Pinpoint the cell where the given text exists, returning its [x, y] midpoint coordinate. 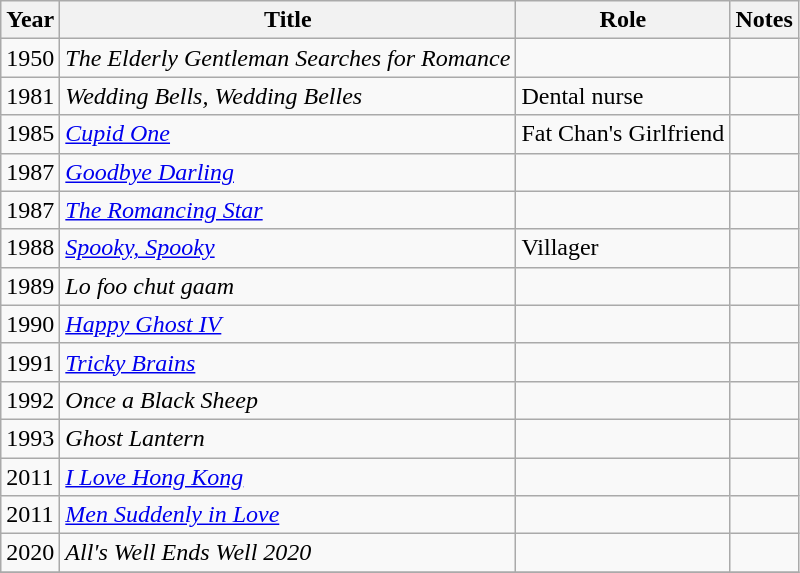
Year [30, 20]
1990 [30, 324]
Wedding Bells, Wedding Belles [288, 96]
Title [288, 20]
All's Well Ends Well 2020 [288, 553]
1988 [30, 248]
Once a Black Sheep [288, 400]
1992 [30, 400]
The Elderly Gentleman Searches for Romance [288, 58]
Role [623, 20]
Lo foo chut gaam [288, 286]
Ghost Lantern [288, 438]
I Love Hong Kong [288, 477]
Dental nurse [623, 96]
1981 [30, 96]
The Romancing Star [288, 210]
1989 [30, 286]
Fat Chan's Girlfriend [623, 134]
1985 [30, 134]
Tricky Brains [288, 362]
Villager [623, 248]
1993 [30, 438]
Happy Ghost IV [288, 324]
1991 [30, 362]
Spooky, Spooky [288, 248]
Goodbye Darling [288, 172]
Men Suddenly in Love [288, 515]
Notes [764, 20]
Cupid One [288, 134]
1950 [30, 58]
2020 [30, 553]
